Return the [x, y] coordinate for the center point of the cell that contains the specified text.  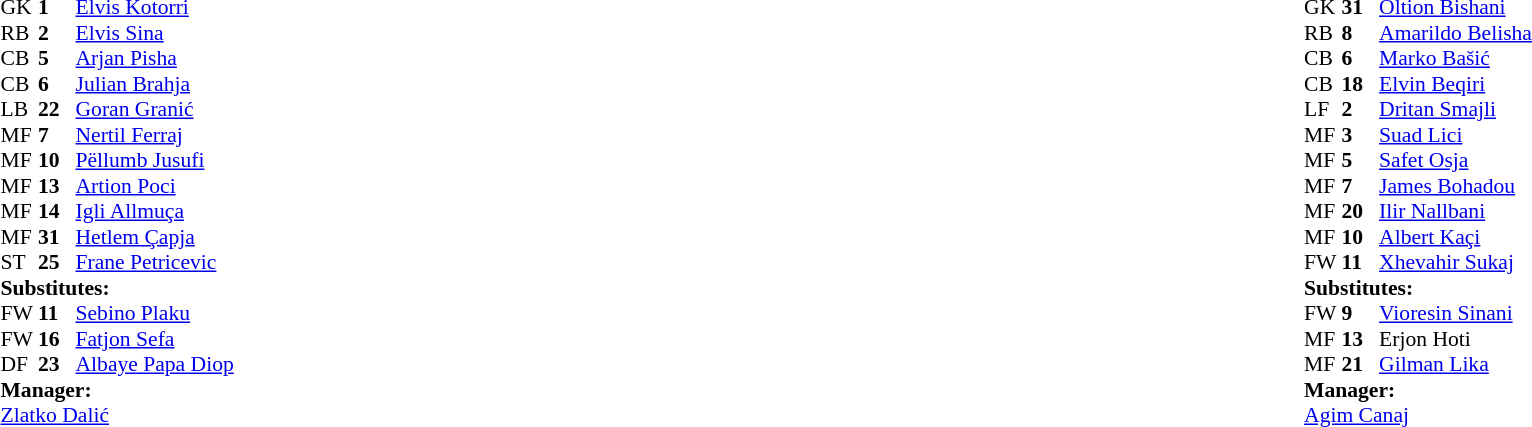
Elvin Beqiri [1456, 84]
Erjon Hoti [1456, 339]
8 [1361, 33]
22 [57, 109]
18 [1361, 84]
16 [57, 339]
Goran Granić [155, 109]
Xhevahir Sukaj [1456, 263]
Gilman Lika [1456, 365]
DF [19, 365]
20 [1361, 211]
Igli Allmuça [155, 211]
Ilir Nallbani [1456, 211]
Marko Bašić [1456, 59]
Pëllumb Jusufi [155, 161]
Albaye Papa Diop [155, 365]
31 [57, 237]
Elvis Sina [155, 33]
James Bohadou [1456, 186]
9 [1361, 313]
Julian Brahja [155, 84]
25 [57, 263]
Albert Kaçi [1456, 237]
LF [1323, 109]
Sebino Plaku [155, 313]
Hetlem Çapja [155, 237]
Artion Poci [155, 186]
Nertil Ferraj [155, 135]
Fatjon Sefa [155, 339]
21 [1361, 365]
Dritan Smajli [1456, 109]
Safet Osja [1456, 161]
Frane Petricevic [155, 263]
Amarildo Belisha [1456, 33]
ST [19, 263]
23 [57, 365]
3 [1361, 135]
Vioresin Sinani [1456, 313]
Suad Lici [1456, 135]
LB [19, 109]
Arjan Pisha [155, 59]
14 [57, 211]
